Locate the cell with the specified text and output its [x, y] center coordinate. 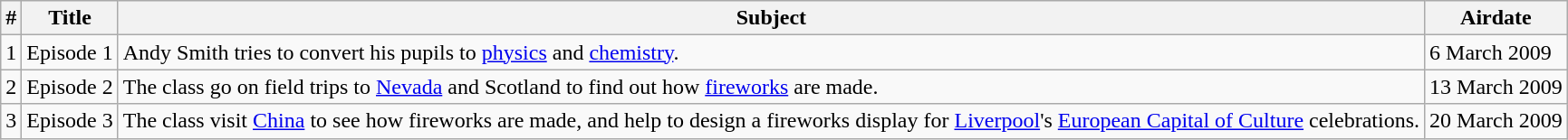
3 [11, 121]
Episode 3 [70, 121]
1 [11, 52]
Episode 2 [70, 87]
13 March 2009 [1496, 87]
Episode 1 [70, 52]
20 March 2009 [1496, 121]
The class visit China to see how fireworks are made, and help to design a fireworks display for Liverpool's European Capital of Culture celebrations. [771, 121]
2 [11, 87]
The class go on field trips to Nevada and Scotland to find out how fireworks are made. [771, 87]
6 March 2009 [1496, 52]
Subject [771, 18]
# [11, 18]
Andy Smith tries to convert his pupils to physics and chemistry. [771, 52]
Airdate [1496, 18]
Title [70, 18]
